Determine the (x, y) coordinate at the center of the cell enclosing the given text.  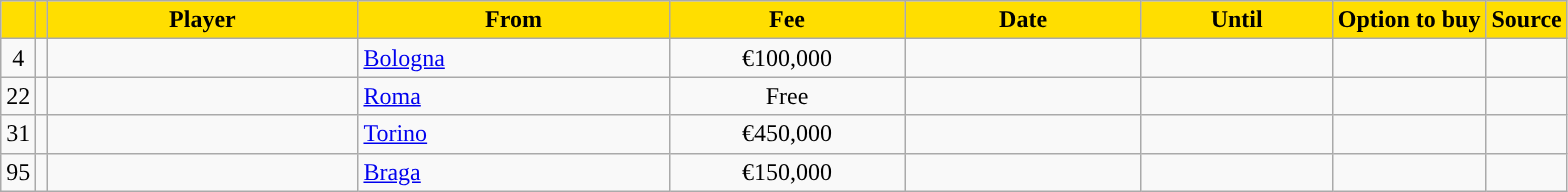
Option to buy (1409, 20)
€150,000 (787, 172)
€450,000 (787, 134)
€100,000 (787, 58)
31 (18, 134)
Date (1023, 20)
From (514, 20)
Source (1526, 20)
95 (18, 172)
Until (1236, 20)
Free (787, 96)
Torino (514, 134)
22 (18, 96)
4 (18, 58)
Braga (514, 172)
Roma (514, 96)
Bologna (514, 58)
Player (202, 20)
Fee (787, 20)
